Determine the (X, Y) coordinate at the center of the cell enclosing the given text.  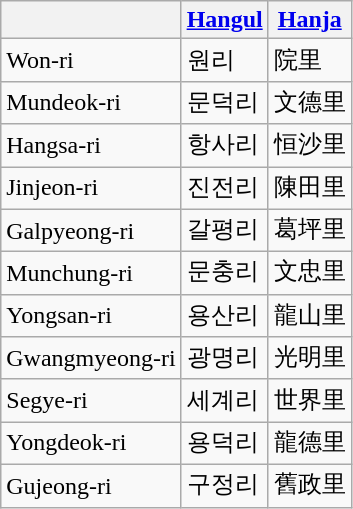
龍山里 (310, 316)
恒沙里 (310, 146)
Yongdeok-ri (91, 444)
세계리 (224, 400)
Segye-ri (91, 400)
항사리 (224, 146)
舊政里 (310, 486)
Jinjeon-ri (91, 188)
龍德里 (310, 444)
Hangul (224, 20)
Won-ri (91, 60)
용산리 (224, 316)
文忠里 (310, 274)
Gujeong-ri (91, 486)
원리 (224, 60)
Gwangmyeong-ri (91, 358)
Yongsan-ri (91, 316)
光明里 (310, 358)
광명리 (224, 358)
院里 (310, 60)
문덕리 (224, 102)
世界里 (310, 400)
Hanja (310, 20)
Mundeok-ri (91, 102)
文德里 (310, 102)
용덕리 (224, 444)
陳田里 (310, 188)
문충리 (224, 274)
Hangsa-ri (91, 146)
葛坪里 (310, 230)
진전리 (224, 188)
갈평리 (224, 230)
Galpyeong-ri (91, 230)
Munchung-ri (91, 274)
구정리 (224, 486)
